Capture the cell that displays the provided text and extract its [X, Y] central coordinate. 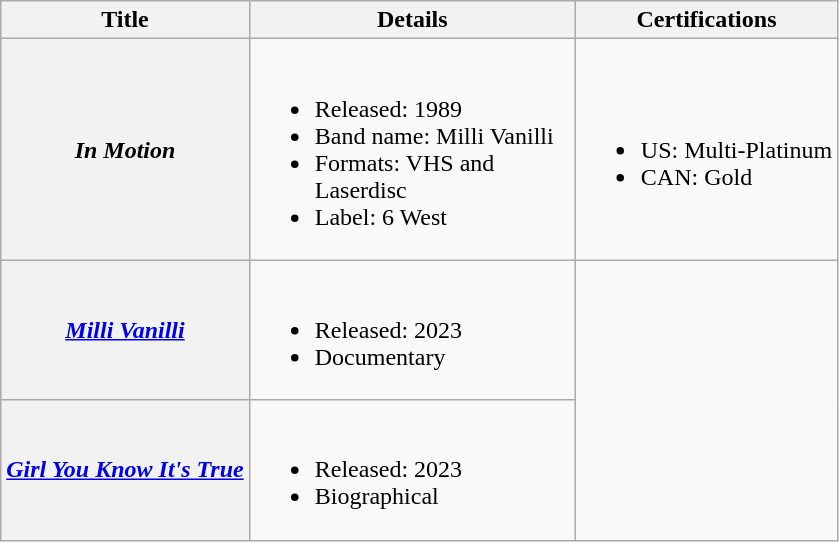
Milli Vanilli [125, 330]
In Motion [125, 150]
Released: 2023Documentary [412, 330]
Title [125, 20]
Girl You Know It's True [125, 470]
Released: 1989Band name: Milli VanilliFormats: VHS and LaserdiscLabel: 6 West [412, 150]
Details [412, 20]
Certifications [706, 20]
Released: 2023Biographical [412, 470]
US: Multi-PlatinumCAN: Gold [706, 150]
